Pinpoint the cell where the given text exists, returning its (X, Y) midpoint coordinate. 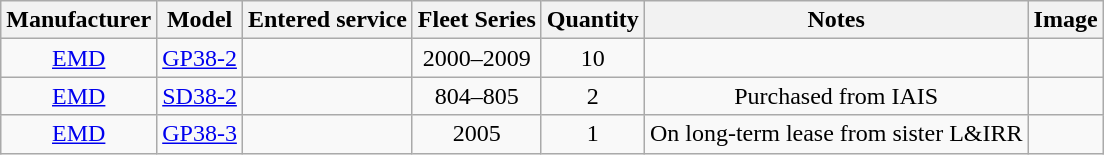
804–805 (476, 96)
2005 (476, 134)
On long-term lease from sister L&IRR (836, 134)
Fleet Series (476, 20)
2000–2009 (476, 58)
Image (1066, 20)
Model (200, 20)
GP38-3 (200, 134)
GP38-2 (200, 58)
10 (592, 58)
Notes (836, 20)
2 (592, 96)
Entered service (327, 20)
Manufacturer (79, 20)
1 (592, 134)
Quantity (592, 20)
Purchased from IAIS (836, 96)
SD38-2 (200, 96)
